Return the [X, Y] coordinate for the center point of the cell that contains the specified text.  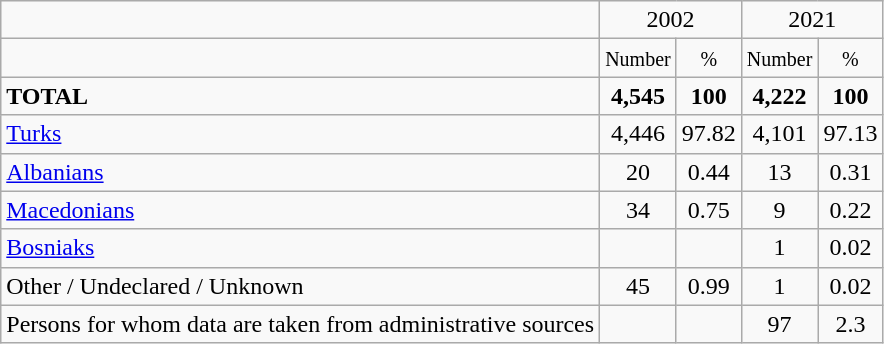
9 [780, 210]
4,101 [780, 134]
97.82 [708, 134]
Albanians [300, 172]
Macedonians [300, 210]
4,222 [780, 96]
Bosniaks [300, 248]
0.44 [708, 172]
2002 [671, 20]
4,446 [638, 134]
4,545 [638, 96]
45 [638, 286]
97.13 [850, 134]
0.31 [850, 172]
2021 [812, 20]
0.22 [850, 210]
Other / Undeclared / Unknown [300, 286]
13 [780, 172]
0.75 [708, 210]
34 [638, 210]
Persons for whom data are taken from administrative sources [300, 324]
2.3 [850, 324]
Turks [300, 134]
20 [638, 172]
TOTAL [300, 96]
97 [780, 324]
0.99 [708, 286]
